Return [x, y] of the center of cell containing provided text 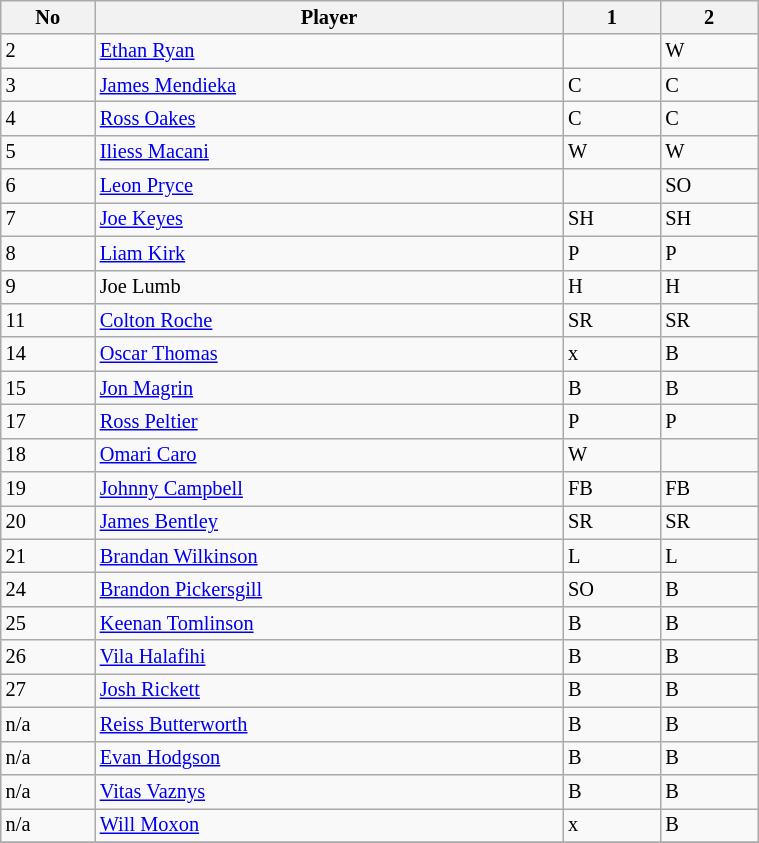
21 [48, 556]
15 [48, 388]
3 [48, 85]
Player [329, 17]
Ethan Ryan [329, 51]
27 [48, 690]
Leon Pryce [329, 186]
14 [48, 354]
19 [48, 489]
Colton Roche [329, 320]
Reiss Butterworth [329, 724]
1 [612, 17]
Omari Caro [329, 455]
James Bentley [329, 522]
Joe Keyes [329, 219]
Evan Hodgson [329, 758]
26 [48, 657]
4 [48, 118]
Liam Kirk [329, 253]
18 [48, 455]
Ross Peltier [329, 421]
6 [48, 186]
No [48, 17]
8 [48, 253]
11 [48, 320]
Will Moxon [329, 825]
7 [48, 219]
Johnny Campbell [329, 489]
20 [48, 522]
Iliess Macani [329, 152]
Vitas Vaznys [329, 791]
Brandon Pickersgill [329, 589]
25 [48, 623]
Keenan Tomlinson [329, 623]
Jon Magrin [329, 388]
17 [48, 421]
24 [48, 589]
Joe Lumb [329, 287]
James Mendieka [329, 85]
Josh Rickett [329, 690]
Oscar Thomas [329, 354]
Brandan Wilkinson [329, 556]
Ross Oakes [329, 118]
5 [48, 152]
Vila Halafihi [329, 657]
9 [48, 287]
